Find where the given text appears and provide that cell's center as [x, y] coordinate. 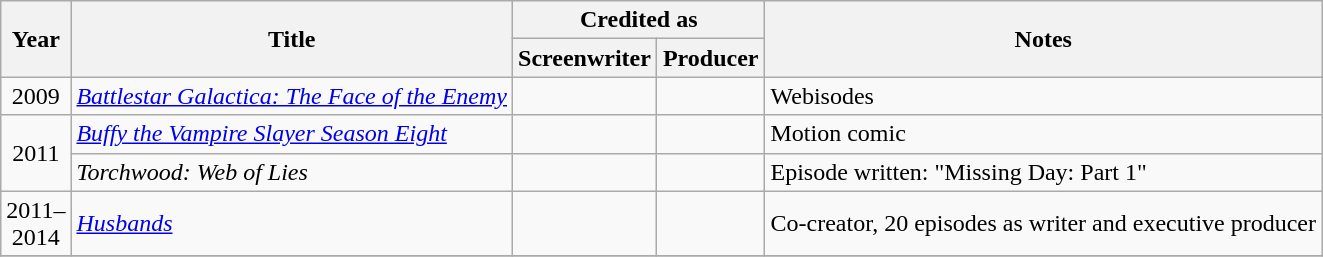
2009 [36, 96]
Co-creator, 20 episodes as writer and executive producer [1044, 224]
Episode written: "Missing Day: Part 1" [1044, 172]
2011 [36, 153]
Producer [710, 58]
Webisodes [1044, 96]
Year [36, 39]
Title [292, 39]
Notes [1044, 39]
Battlestar Galactica: The Face of the Enemy [292, 96]
Motion comic [1044, 134]
Credited as [639, 20]
Buffy the Vampire Slayer Season Eight [292, 134]
Husbands [292, 224]
2011–2014 [36, 224]
Screenwriter [585, 58]
Torchwood: Web of Lies [292, 172]
